Locate the cell with the specified text and output its (x, y) center coordinate. 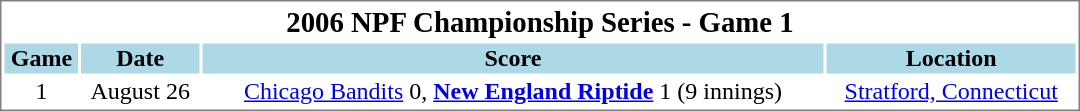
August 26 (140, 91)
Date (140, 59)
Stratford, Connecticut (952, 91)
Location (952, 59)
2006 NPF Championship Series - Game 1 (540, 22)
Game (41, 59)
1 (41, 91)
Chicago Bandits 0, New England Riptide 1 (9 innings) (513, 91)
Score (513, 59)
